Extract the (X, Y) coordinate from the center of the cell holding the provided text.  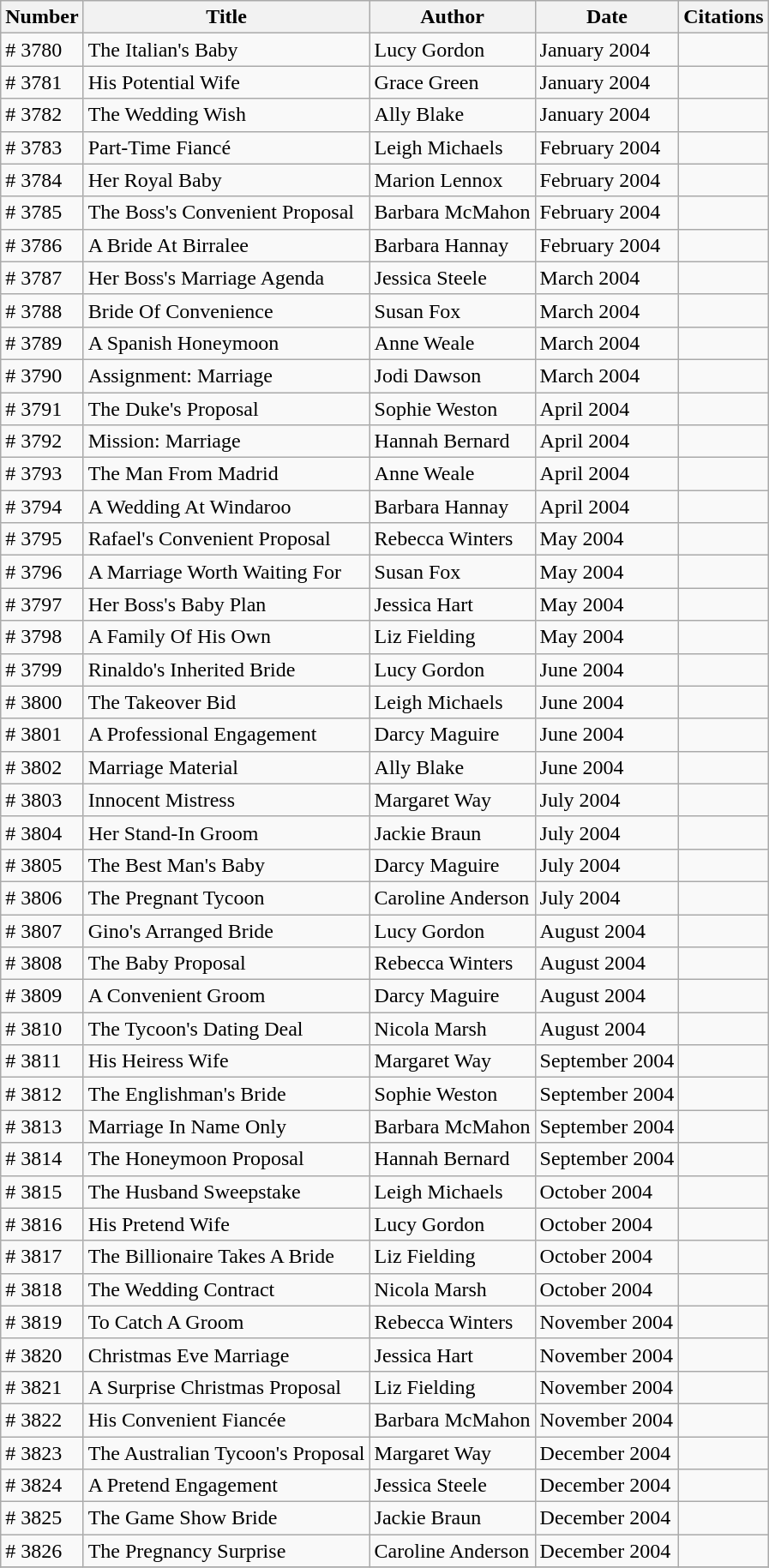
# 3810 (42, 1029)
A Bride At Birralee (226, 245)
# 3794 (42, 507)
# 3785 (42, 213)
# 3825 (42, 1518)
A Professional Engagement (226, 735)
# 3782 (42, 115)
# 3786 (42, 245)
# 3806 (42, 898)
His Heiress Wife (226, 1061)
A Marriage Worth Waiting For (226, 572)
Her Royal Baby (226, 180)
Bride Of Convenience (226, 310)
Innocent Mistress (226, 800)
His Pretend Wife (226, 1224)
The Man From Madrid (226, 474)
# 3819 (42, 1322)
# 3802 (42, 767)
Title (226, 17)
# 3799 (42, 670)
The Billionaire Takes A Bride (226, 1257)
A Wedding At Windaroo (226, 507)
His Convenient Fiancée (226, 1420)
# 3801 (42, 735)
The Pregnant Tycoon (226, 898)
# 3789 (42, 343)
Number (42, 17)
Grace Green (453, 82)
The Honeymoon Proposal (226, 1159)
# 3824 (42, 1486)
# 3807 (42, 930)
Mission: Marriage (226, 442)
Author (453, 17)
# 3783 (42, 147)
# 3784 (42, 180)
# 3809 (42, 996)
The Game Show Bride (226, 1518)
The Englishman's Bride (226, 1094)
A Family Of His Own (226, 637)
The Best Man's Baby (226, 865)
The Boss's Convenient Proposal (226, 213)
# 3798 (42, 637)
The Baby Proposal (226, 964)
# 3823 (42, 1453)
# 3800 (42, 702)
# 3805 (42, 865)
To Catch A Groom (226, 1322)
A Convenient Groom (226, 996)
Marriage Material (226, 767)
Her Boss's Marriage Agenda (226, 278)
The Wedding Wish (226, 115)
The Tycoon's Dating Deal (226, 1029)
# 3792 (42, 442)
The Wedding Contract (226, 1289)
# 3822 (42, 1420)
A Pretend Engagement (226, 1486)
Marion Lennox (453, 180)
The Italian's Baby (226, 50)
# 3804 (42, 832)
# 3803 (42, 800)
The Husband Sweepstake (226, 1192)
# 3814 (42, 1159)
# 3812 (42, 1094)
# 3817 (42, 1257)
His Potential Wife (226, 82)
# 3813 (42, 1126)
Rafael's Convenient Proposal (226, 539)
Part-Time Fiancé (226, 147)
Her Stand-In Groom (226, 832)
# 3815 (42, 1192)
Citations (724, 17)
Jodi Dawson (453, 375)
# 3787 (42, 278)
# 3793 (42, 474)
A Surprise Christmas Proposal (226, 1387)
The Takeover Bid (226, 702)
Rinaldo's Inherited Bride (226, 670)
A Spanish Honeymoon (226, 343)
Christmas Eve Marriage (226, 1355)
The Duke's Proposal (226, 409)
Marriage In Name Only (226, 1126)
# 3820 (42, 1355)
Her Boss's Baby Plan (226, 604)
# 3797 (42, 604)
# 3790 (42, 375)
# 3788 (42, 310)
Gino's Arranged Bride (226, 930)
# 3821 (42, 1387)
# 3781 (42, 82)
# 3811 (42, 1061)
# 3816 (42, 1224)
# 3791 (42, 409)
# 3818 (42, 1289)
# 3808 (42, 964)
# 3826 (42, 1551)
# 3795 (42, 539)
Date (607, 17)
# 3796 (42, 572)
Assignment: Marriage (226, 375)
# 3780 (42, 50)
The Australian Tycoon's Proposal (226, 1453)
The Pregnancy Surprise (226, 1551)
